Locate the cell with the specified text and output its [X, Y] center coordinate. 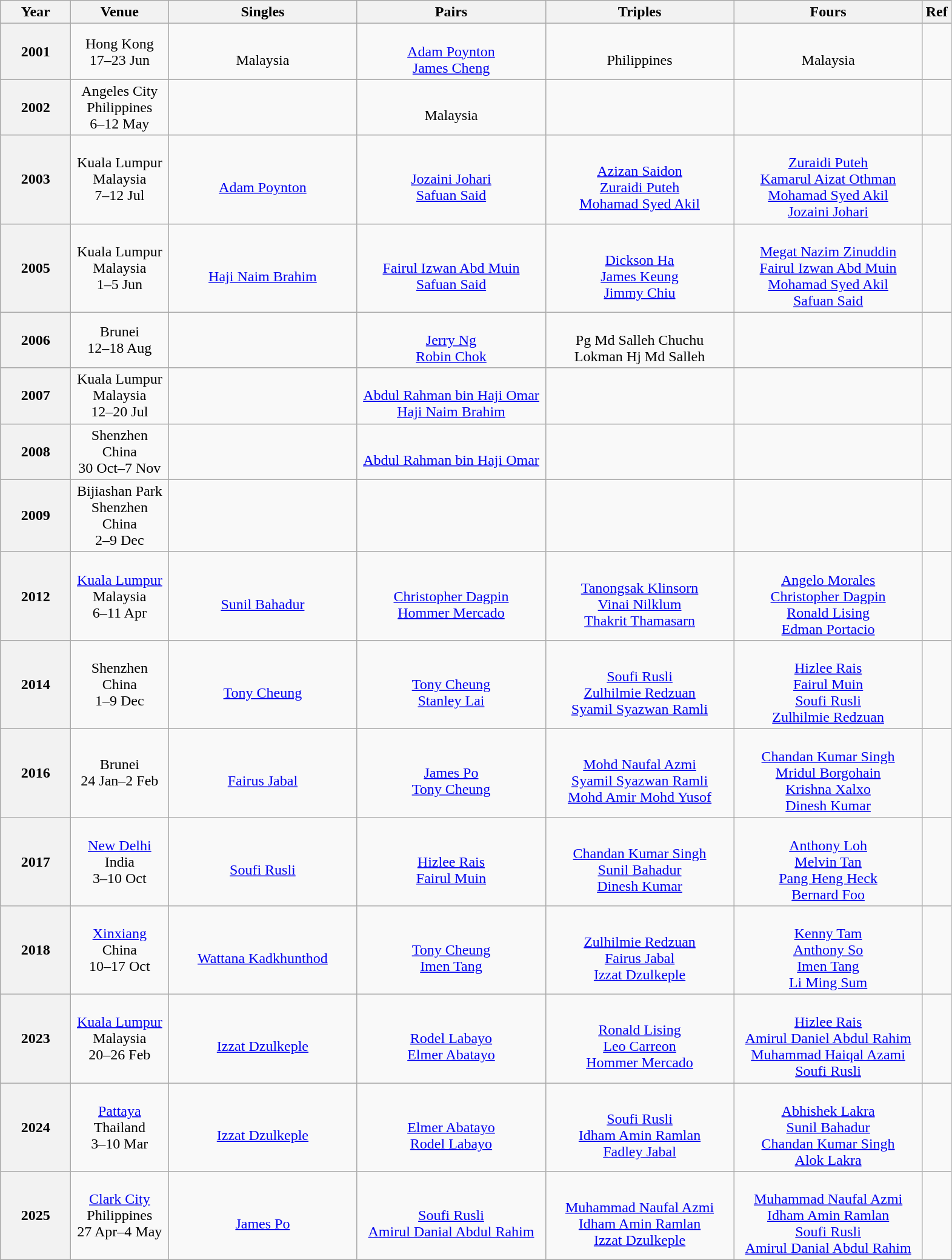
Abdul Rahman bin Haji Omar [451, 452]
Elmer AbatayoRodel Labayo [451, 1127]
Adam Poynton [263, 179]
Angelo MoralesChristopher DagpinRonald LisingEdman Portacio [828, 596]
Triples [640, 12]
2024 [36, 1127]
Hizlee RaisFairul MuinSoufi RusliZulhilmie Redzuan [828, 684]
Tony CheungImen Tang [451, 950]
Zulhilmie RedzuanFairus JabalIzzat Dzulkeple [640, 950]
Abdul Rahman bin Haji OmarHaji Naim Brahim [451, 396]
Tony CheungStanley Lai [451, 684]
Azizan SaidonZuraidi PutehMohamad Syed Akil [640, 179]
Mohd Naufal AzmiSyamil Syazwan RamliMohd Amir Mohd Yusof [640, 773]
Kuala LumpurMalaysia1–5 Jun [120, 268]
Kenny TamAnthony SoImen TangLi Ming Sum [828, 950]
Ref [937, 12]
Rodel LabayoElmer Abatayo [451, 1039]
ShenzhenChina1–9 Dec [120, 684]
Hong Kong17–23 Jun [120, 52]
2009 [36, 515]
Adam PoyntonJames Cheng [451, 52]
Philippines [640, 52]
Fairul Izwan Abd MuinSafuan Said [451, 268]
James Po [263, 1216]
Soufi Rusli [263, 861]
Angeles CityPhilippines6–12 May [120, 107]
Anthony LohMelvin TanPang Heng HeckBernard Foo [828, 861]
Megat Nazim ZinuddinFairul Izwan Abd MuinMohamad Syed AkilSafuan Said [828, 268]
Hizlee RaisAmirul Daniel Abdul RahimMuhammad Haiqal AzamiSoufi Rusli [828, 1039]
Chandan Kumar SinghSunil BahadurDinesh Kumar [640, 861]
Zuraidi PutehKamarul Aizat OthmanMohamad Syed AkilJozaini Johari [828, 179]
Soufi RusliZulhilmie RedzuanSyamil Syazwan Ramli [640, 684]
2023 [36, 1039]
2005 [36, 268]
2002 [36, 107]
2003 [36, 179]
2016 [36, 773]
Tanongsak KlinsornVinai NilklumThakrit Thamasarn [640, 596]
Brunei24 Jan–2 Feb [120, 773]
2006 [36, 340]
Ronald LisingLeo CarreonHommer Mercado [640, 1039]
ShenzhenChina30 Oct–7 Nov [120, 452]
Brunei12–18 Aug [120, 340]
James PoTony Cheung [451, 773]
2001 [36, 52]
XinxiangChina10–17 Oct [120, 950]
Jerry NgRobin Chok [451, 340]
Pairs [451, 12]
2018 [36, 950]
Singles [263, 12]
Christopher DagpinHommer Mercado [451, 596]
Muhammad Naufal AzmiIdham Amin RamlanSoufi RusliAmirul Danial Abdul Rahim [828, 1216]
PattayaThailand3–10 Mar [120, 1127]
Dickson HaJames KeungJimmy Chiu [640, 268]
Clark CityPhilippines27 Apr–4 May [120, 1216]
Year [36, 12]
Venue [120, 12]
Soufi RusliIdham Amin RamlanFadley Jabal [640, 1127]
Sunil Bahadur [263, 596]
Abhishek LakraSunil BahadurChandan Kumar SinghAlok Lakra [828, 1127]
Fours [828, 12]
Muhammad Naufal AzmiIdham Amin RamlanIzzat Dzulkeple [640, 1216]
2017 [36, 861]
Soufi RusliAmirul Danial Abdul Rahim [451, 1216]
Kuala LumpurMalaysia6–11 Apr [120, 596]
2025 [36, 1216]
New DelhiIndia3–10 Oct [120, 861]
Fairus Jabal [263, 773]
2007 [36, 396]
Haji Naim Brahim [263, 268]
Chandan Kumar SinghMridul BorgohainKrishna XalxoDinesh Kumar [828, 773]
Jozaini JohariSafuan Said [451, 179]
Kuala LumpurMalaysia12–20 Jul [120, 396]
Wattana Kadkhunthod [263, 950]
Bijiashan ParkShenzhenChina2–9 Dec [120, 515]
Kuala LumpurMalaysia7–12 Jul [120, 179]
Tony Cheung [263, 684]
Kuala LumpurMalaysia20–26 Feb [120, 1039]
2008 [36, 452]
Pg Md Salleh ChuchuLokman Hj Md Salleh [640, 340]
2012 [36, 596]
Hizlee RaisFairul Muin [451, 861]
2014 [36, 684]
